Pinpoint the cell where the given text exists, returning its [x, y] midpoint coordinate. 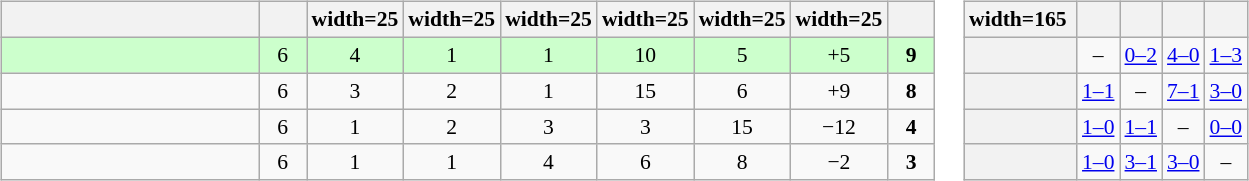
−12 [838, 127]
+5 [838, 55]
+9 [838, 91]
width=165 [1020, 20]
−2 [838, 162]
9 [911, 55]
4–0 [1184, 55]
10 [646, 55]
0–2 [1142, 55]
1–3 [1226, 55]
5 [742, 55]
7–1 [1184, 91]
0–0 [1226, 127]
3–1 [1142, 162]
